Output the (x, y) coordinate of the center of the cell containing the given text.  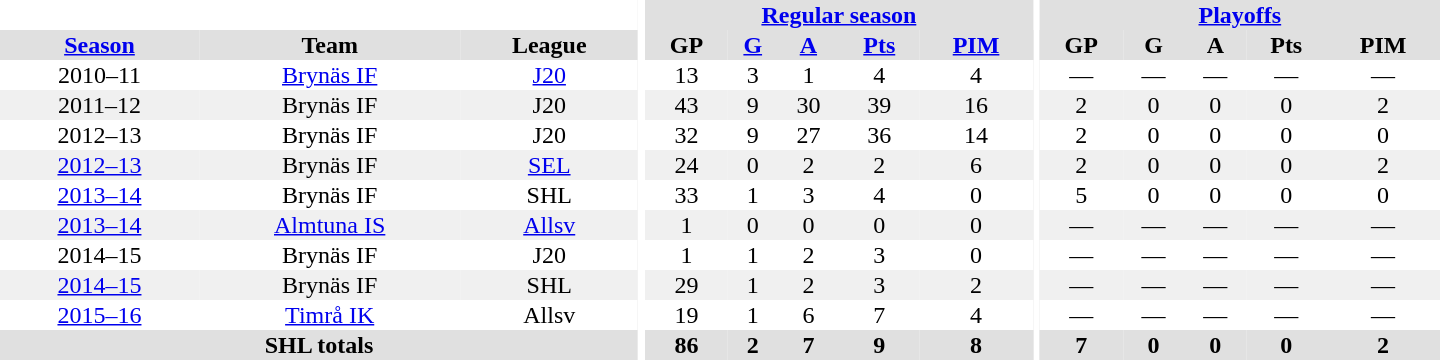
Season (100, 45)
39 (879, 105)
Regular season (839, 15)
32 (686, 135)
14 (976, 135)
36 (879, 135)
27 (809, 135)
2011–12 (100, 105)
30 (809, 105)
24 (686, 165)
SEL (549, 165)
16 (976, 105)
2015–16 (100, 315)
Playoffs (1240, 15)
2010–11 (100, 75)
League (549, 45)
Almtuna IS (330, 225)
Timrå IK (330, 315)
33 (686, 195)
13 (686, 75)
8 (976, 345)
43 (686, 105)
Team (330, 45)
29 (686, 285)
SHL totals (319, 345)
19 (686, 315)
86 (686, 345)
5 (1082, 195)
